Scan for the cell matching the given text and deliver its (X, Y) coordinate at center. 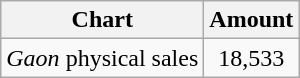
Gaon physical sales (102, 58)
Amount (252, 20)
18,533 (252, 58)
Chart (102, 20)
